Determine the (x, y) coordinate at the center of the cell enclosing the given text.  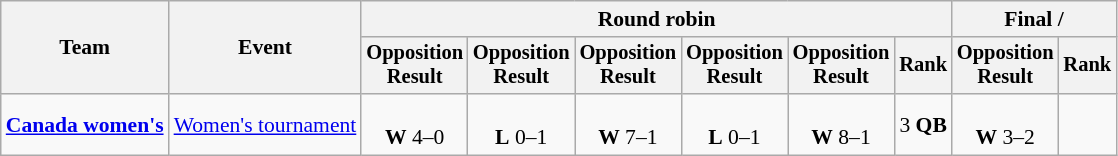
W 8–1 (842, 124)
Event (266, 48)
Canada women's (85, 124)
3 QB (923, 124)
Team (85, 48)
W 3–2 (1006, 124)
Round robin (656, 19)
W 7–1 (628, 124)
Final / (1034, 19)
W 4–0 (414, 124)
Women's tournament (266, 124)
